For the text-containing cell, return its midpoint in (x, y) coordinate format. 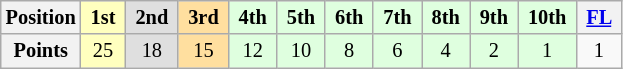
3rd (203, 17)
Points (41, 51)
2 (494, 51)
2nd (152, 17)
8 (349, 51)
7th (397, 17)
10 (301, 51)
Position (41, 17)
10th (547, 17)
8th (446, 17)
9th (494, 17)
15 (203, 51)
25 (104, 51)
6th (349, 17)
FL (598, 17)
5th (301, 17)
4th (253, 17)
6 (397, 51)
1st (104, 17)
12 (253, 51)
4 (446, 51)
18 (152, 51)
